For the text-containing cell, return its midpoint in [x, y] coordinate format. 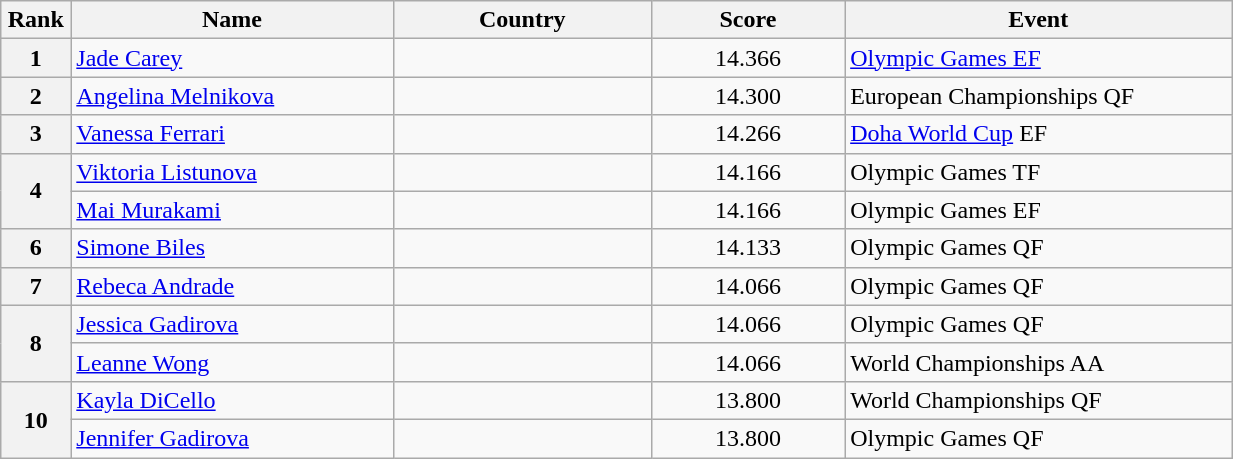
14.266 [748, 134]
4 [36, 191]
14.300 [748, 96]
Olympic Games TF [1038, 172]
14.133 [748, 248]
Doha World Cup EF [1038, 134]
Angelina Melnikova [232, 96]
2 [36, 96]
Score [748, 20]
European Championships QF [1038, 96]
6 [36, 248]
Rank [36, 20]
Jennifer Gadirova [232, 438]
Event [1038, 20]
3 [36, 134]
14.366 [748, 58]
Leanne Wong [232, 362]
Name [232, 20]
Viktoria Listunova [232, 172]
10 [36, 419]
Vanessa Ferrari [232, 134]
1 [36, 58]
7 [36, 286]
Jessica Gadirova [232, 324]
Country [522, 20]
8 [36, 343]
Mai Murakami [232, 210]
Kayla DiCello [232, 400]
Jade Carey [232, 58]
World Championships AA [1038, 362]
Rebeca Andrade [232, 286]
World Championships QF [1038, 400]
Simone Biles [232, 248]
